Determine the (X, Y) coordinate at the center of the cell enclosing the given text.  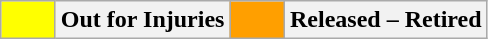
Released – Retired (386, 20)
Out for Injuries (142, 20)
